Find where the given text appears and provide that cell's center as (x, y) coordinate. 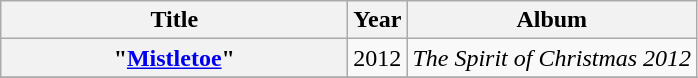
"Mistletoe" (174, 58)
Title (174, 20)
2012 (378, 58)
Album (552, 20)
The Spirit of Christmas 2012 (552, 58)
Year (378, 20)
